Search for the cell housing the specified text and yield its (X, Y) center coordinate. 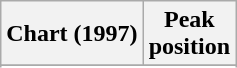
Chart (1997) (72, 34)
Peakposition (189, 34)
